Determine the [X, Y] coordinate at the center of the cell enclosing the given text.  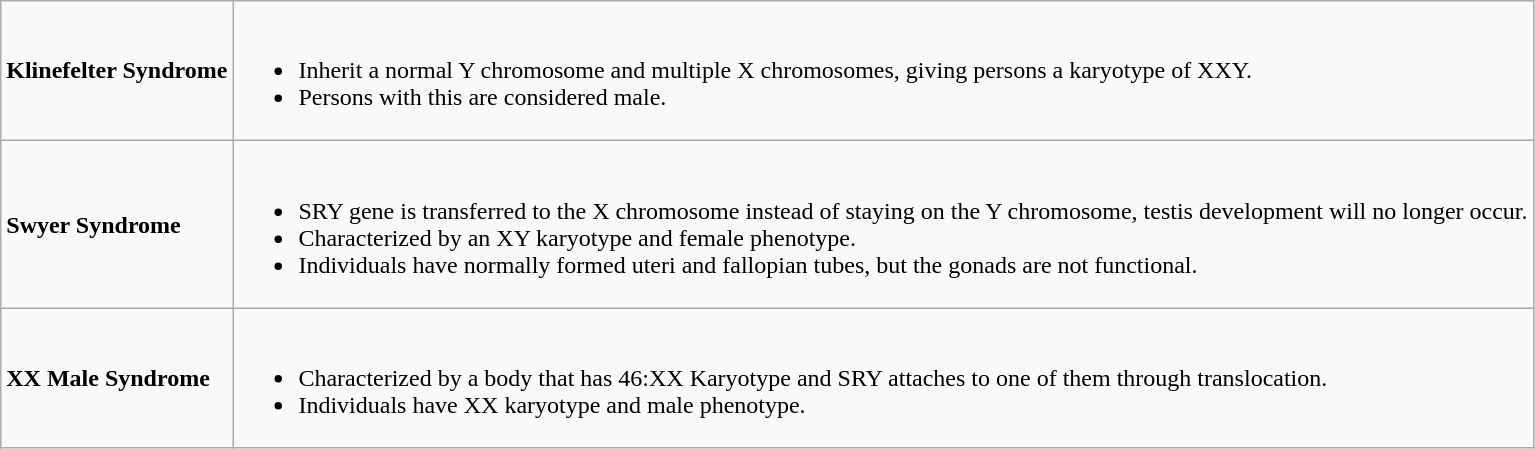
Swyer Syndrome [117, 224]
XX Male Syndrome [117, 378]
Inherit a normal Y chromosome and multiple X chromosomes, giving persons a karyotype of XXY.Persons with this are considered male. [883, 71]
Klinefelter Syndrome [117, 71]
